Return the (X, Y) coordinate for the center point of the cell that contains the specified text.  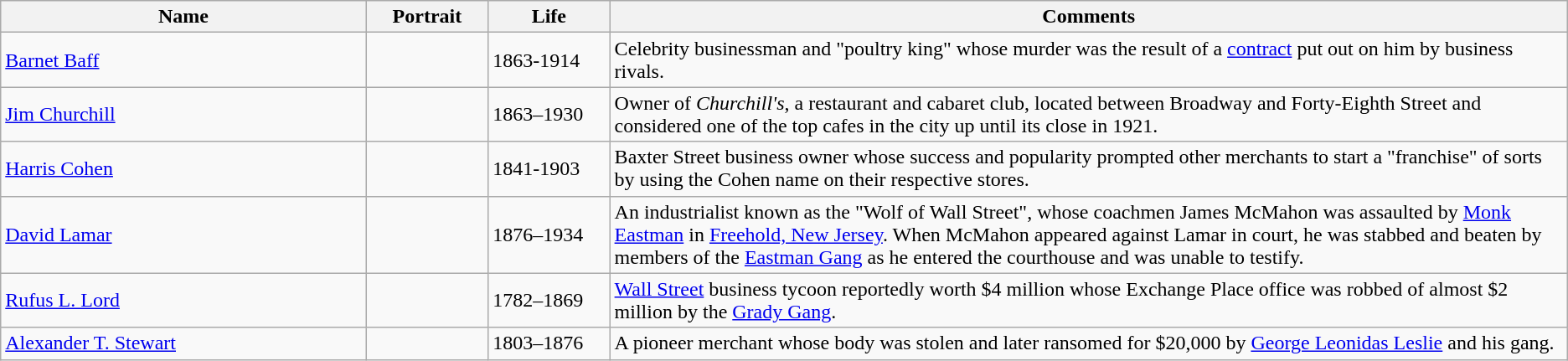
1863-1914 (549, 60)
Barnet Baff (183, 60)
Name (183, 17)
1803–1876 (549, 343)
Celebrity businessman and "poultry king" whose murder was the result of a contract put out on him by business rivals. (1089, 60)
Harris Cohen (183, 169)
Comments (1089, 17)
1841-1903 (549, 169)
Jim Churchill (183, 114)
Rufus L. Lord (183, 300)
Portrait (427, 17)
Alexander T. Stewart (183, 343)
David Lamar (183, 235)
1863–1930 (549, 114)
1876–1934 (549, 235)
A pioneer merchant whose body was stolen and later ransomed for $20,000 by George Leonidas Leslie and his gang. (1089, 343)
Life (549, 17)
1782–1869 (549, 300)
Wall Street business tycoon reportedly worth $4 million whose Exchange Place office was robbed of almost $2 million by the Grady Gang. (1089, 300)
